Detect which cell encompasses the target text, then output its [X, Y] center coordinate. 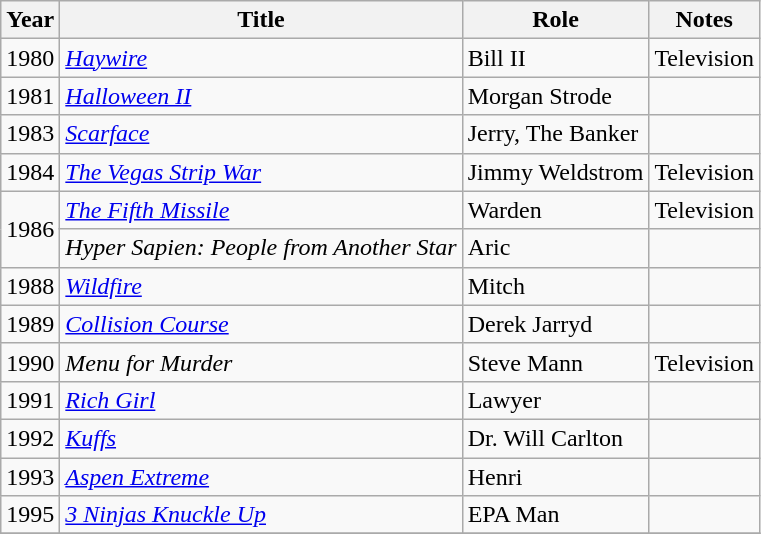
Lawyer [556, 400]
Jerry, The Banker [556, 134]
EPA Man [556, 515]
Menu for Murder [261, 362]
Hyper Sapien: People from Another Star [261, 248]
Aric [556, 248]
Aspen Extreme [261, 477]
1983 [30, 134]
1989 [30, 324]
Notes [704, 20]
Collision Course [261, 324]
Morgan Strode [556, 96]
Scarface [261, 134]
1990 [30, 362]
The Vegas Strip War [261, 172]
1980 [30, 58]
Halloween II [261, 96]
Year [30, 20]
Warden [556, 210]
1991 [30, 400]
1984 [30, 172]
Wildfire [261, 286]
1988 [30, 286]
Mitch [556, 286]
1992 [30, 438]
3 Ninjas Knuckle Up [261, 515]
1986 [30, 229]
Rich Girl [261, 400]
1981 [30, 96]
Dr. Will Carlton [556, 438]
Steve Mann [556, 362]
Title [261, 20]
Kuffs [261, 438]
Haywire [261, 58]
1993 [30, 477]
Derek Jarryd [556, 324]
Role [556, 20]
The Fifth Missile [261, 210]
1995 [30, 515]
Jimmy Weldstrom [556, 172]
Henri [556, 477]
Bill II [556, 58]
